Return the [x, y] coordinate for the center point of the cell that contains the specified text.  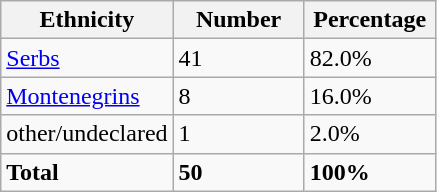
Percentage [370, 20]
2.0% [370, 134]
8 [238, 96]
16.0% [370, 96]
Total [87, 172]
Ethnicity [87, 20]
50 [238, 172]
1 [238, 134]
41 [238, 58]
100% [370, 172]
Serbs [87, 58]
82.0% [370, 58]
other/undeclared [87, 134]
Montenegrins [87, 96]
Number [238, 20]
